Identify which cell holds the provided text, then report its [X, Y] central coordinate. 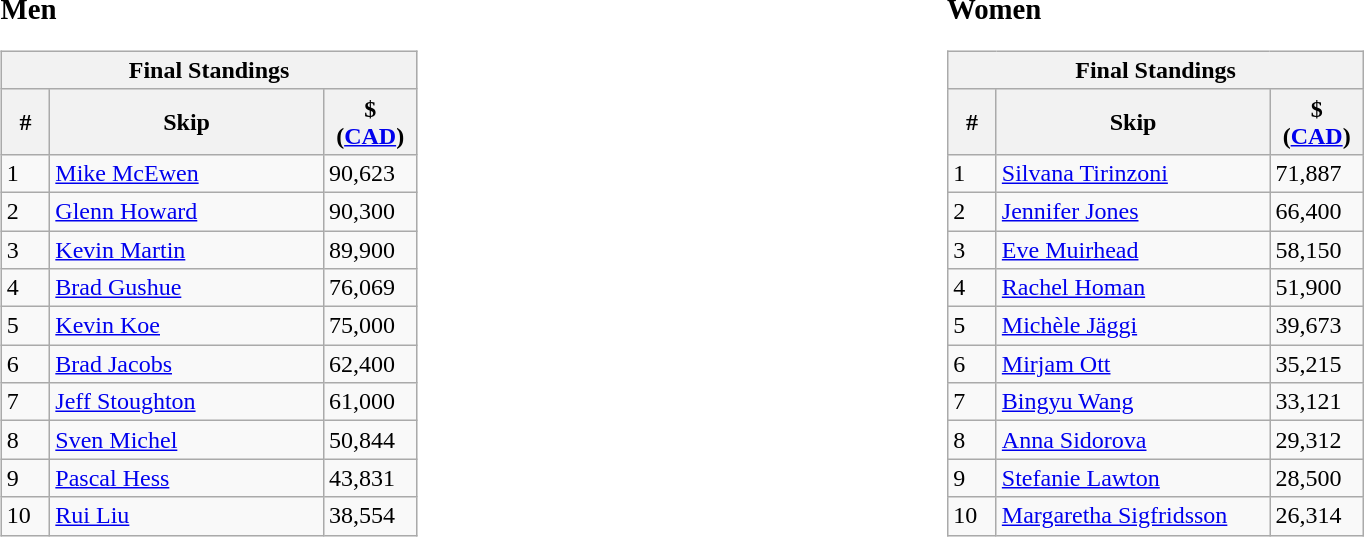
Pascal Hess [187, 478]
Mirjam Ott [1133, 364]
61,000 [370, 402]
62,400 [370, 364]
Michèle Jäggi [1133, 326]
Bingyu Wang [1133, 402]
35,215 [1317, 364]
51,900 [1317, 288]
Kevin Martin [187, 249]
43,831 [370, 478]
Eve Muirhead [1133, 249]
76,069 [370, 288]
Silvana Tirinzoni [1133, 173]
Rui Liu [187, 516]
28,500 [1317, 478]
33,121 [1317, 402]
Kevin Koe [187, 326]
Rachel Homan [1133, 288]
71,887 [1317, 173]
Mike McEwen [187, 173]
Glenn Howard [187, 211]
39,673 [1317, 326]
Jennifer Jones [1133, 211]
90,300 [370, 211]
Brad Jacobs [187, 364]
29,312 [1317, 440]
Brad Gushue [187, 288]
Sven Michel [187, 440]
Jeff Stoughton [187, 402]
90,623 [370, 173]
26,314 [1317, 516]
Margaretha Sigfridsson [1133, 516]
38,554 [370, 516]
58,150 [1317, 249]
50,844 [370, 440]
Anna Sidorova [1133, 440]
Stefanie Lawton [1133, 478]
66,400 [1317, 211]
75,000 [370, 326]
89,900 [370, 249]
